Pinpoint the cell where the given text exists, returning its (X, Y) midpoint coordinate. 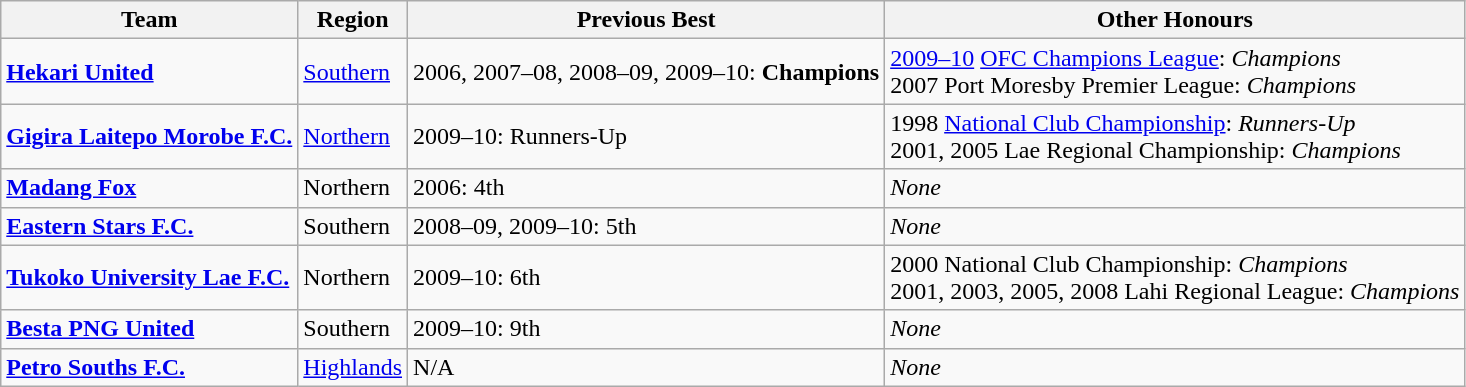
2009–10: 6th (646, 278)
2008–09, 2009–10: 5th (646, 226)
Gigira Laitepo Morobe F.C. (150, 136)
Petro Souths F.C. (150, 367)
Madang Fox (150, 188)
Hekari United (150, 72)
2006: 4th (646, 188)
2009–10: 9th (646, 329)
2000 National Club Championship: Champions2001, 2003, 2005, 2008 Lahi Regional League: Champions (1175, 278)
1998 National Club Championship: Runners-Up2001, 2005 Lae Regional Championship: Champions (1175, 136)
2009–10 OFC Champions League: Champions2007 Port Moresby Premier League: Champions (1175, 72)
Previous Best (646, 20)
N/A (646, 367)
Region (353, 20)
2009–10: Runners-Up (646, 136)
2006, 2007–08, 2008–09, 2009–10: Champions (646, 72)
Highlands (353, 367)
Tukoko University Lae F.C. (150, 278)
Besta PNG United (150, 329)
Eastern Stars F.C. (150, 226)
Team (150, 20)
Other Honours (1175, 20)
